Determine the [X, Y] coordinate at the center of the cell enclosing the given text.  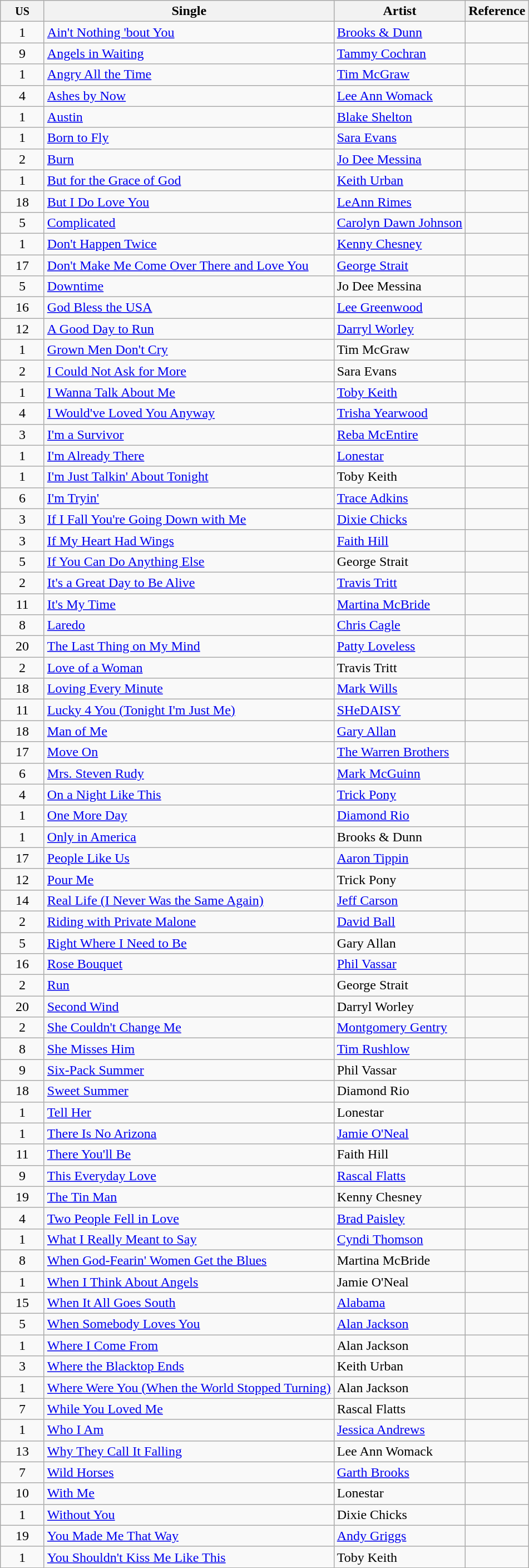
Laredo [189, 625]
Garth Brooks [399, 1472]
Trace Adkins [399, 498]
Carolyn Dawn Johnson [399, 223]
The Last Thing on My Mind [189, 647]
Riding with Private Malone [189, 921]
Burn [189, 159]
Austin [189, 117]
Who I Am [189, 1430]
14 [22, 900]
When It All Goes South [189, 1303]
I'm Already There [189, 456]
She Misses Him [189, 1049]
Loving Every Minute [189, 689]
Sweet Summer [189, 1091]
What I Really Meant to Say [189, 1239]
Tell Her [189, 1112]
People Like Us [189, 858]
If I Fall You're Going Down with Me [189, 519]
If You Can Do Anything Else [189, 561]
When God-Fearin' Women Get the Blues [189, 1260]
Patty Loveless [399, 647]
Lee Greenwood [399, 308]
Pour Me [189, 879]
You Made Me That Way [189, 1536]
While You Loved Me [189, 1409]
Move On [189, 752]
Where I Come From [189, 1345]
With Me [189, 1493]
Grown Men Don't Cry [189, 350]
Run [189, 985]
Only in America [189, 837]
When I Think About Angels [189, 1281]
Ashes by Now [189, 96]
Tammy Cochran [399, 53]
I Wanna Talk About Me [189, 392]
It's My Time [189, 604]
Reference [497, 11]
Right Where I Need to Be [189, 943]
I'm a Survivor [189, 435]
15 [22, 1303]
Blake Shelton [399, 117]
Aaron Tippin [399, 858]
But I Do Love You [189, 201]
Mark Wills [399, 689]
One More Day [189, 816]
I'm Just Talkin' About Tonight [189, 477]
A Good Day to Run [189, 329]
Two People Fell in Love [189, 1218]
This Everyday Love [189, 1176]
God Bless the USA [189, 308]
I Could Not Ask for More [189, 371]
13 [22, 1451]
Born to Fly [189, 138]
LeAnn Rimes [399, 201]
Jessica Andrews [399, 1430]
Single [189, 11]
She Couldn't Change Me [189, 1028]
When Somebody Loves You [189, 1324]
Brad Paisley [399, 1218]
But for the Grace of God [189, 180]
Tim Rushlow [399, 1049]
Trisha Yearwood [399, 413]
David Ball [399, 921]
Chris Cagle [399, 625]
Artist [399, 11]
10 [22, 1493]
Second Wind [189, 1007]
It's a Great Day to Be Alive [189, 583]
Mark McGuinn [399, 773]
The Tin Man [189, 1197]
Ain't Nothing 'bout You [189, 32]
Lucky 4 You (Tonight I'm Just Me) [189, 710]
I'm Tryin' [189, 498]
If My Heart Had Wings [189, 540]
Mrs. Steven Rudy [189, 773]
Complicated [189, 223]
There You'll Be [189, 1155]
There Is No Arizona [189, 1133]
Jeff Carson [399, 900]
Wild Horses [189, 1472]
Six-Pack Summer [189, 1070]
You Shouldn't Kiss Me Like This [189, 1557]
Downtime [189, 287]
The Warren Brothers [399, 752]
SHeDAISY [399, 710]
Alabama [399, 1303]
Real Life (I Never Was the Same Again) [189, 900]
Where the Blacktop Ends [189, 1367]
Montgomery Gentry [399, 1028]
Angry All the Time [189, 75]
Without You [189, 1515]
Reba McEntire [399, 435]
On a Night Like This [189, 795]
Cyndi Thomson [399, 1239]
Don't Make Me Come Over There and Love You [189, 265]
I Would've Loved You Anyway [189, 413]
Andy Griggs [399, 1536]
Don't Happen Twice [189, 244]
Rose Bouquet [189, 964]
US [22, 11]
Why They Call It Falling [189, 1451]
Angels in Waiting [189, 53]
Man of Me [189, 731]
Love of a Woman [189, 668]
Where Were You (When the World Stopped Turning) [189, 1388]
